Output the (x, y) coordinate of the center of the cell containing the given text.  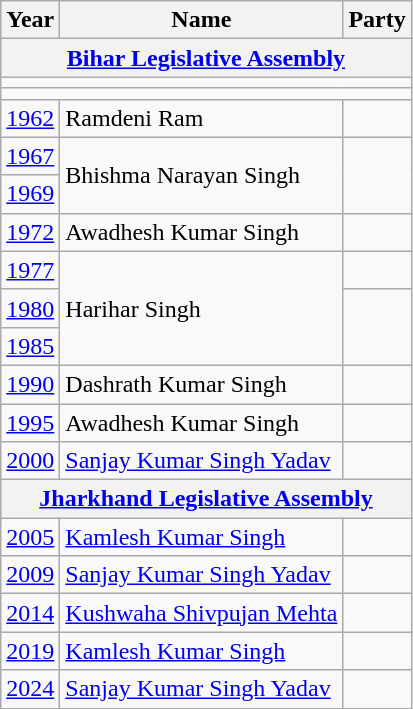
1969 (30, 194)
2024 (30, 689)
1985 (30, 346)
1972 (30, 232)
Jharkhand Legislative Assembly (206, 499)
2014 (30, 613)
2005 (30, 537)
Name (202, 20)
Kushwaha Shivpujan Mehta (202, 613)
1980 (30, 308)
1962 (30, 118)
Bihar Legislative Assembly (206, 58)
Dashrath Kumar Singh (202, 384)
Ramdeni Ram (202, 118)
Harihar Singh (202, 308)
2019 (30, 651)
1967 (30, 156)
Bhishma Narayan Singh (202, 175)
2009 (30, 575)
1990 (30, 384)
2000 (30, 461)
1995 (30, 423)
1977 (30, 270)
Year (30, 20)
Party (377, 20)
